Search for the cell housing the specified text and yield its [x, y] center coordinate. 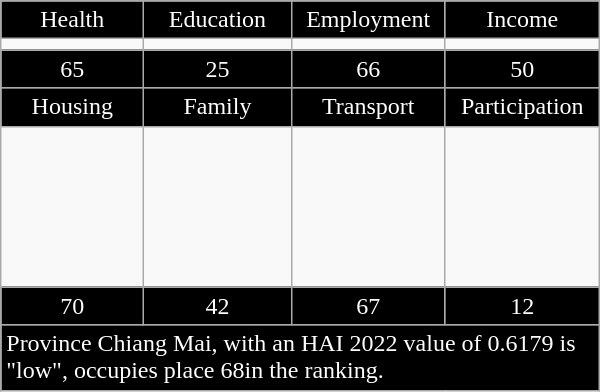
70 [72, 306]
Housing [72, 107]
67 [368, 306]
42 [218, 306]
Family [218, 107]
66 [368, 69]
50 [522, 69]
Province Chiang Mai, with an HAI 2022 value of 0.6179 is "low", occupies place 68in the ranking. [300, 358]
Employment [368, 20]
Participation [522, 107]
12 [522, 306]
Health [72, 20]
65 [72, 69]
Income [522, 20]
Transport [368, 107]
25 [218, 69]
Education [218, 20]
